Capture the cell that displays the provided text and extract its [x, y] central coordinate. 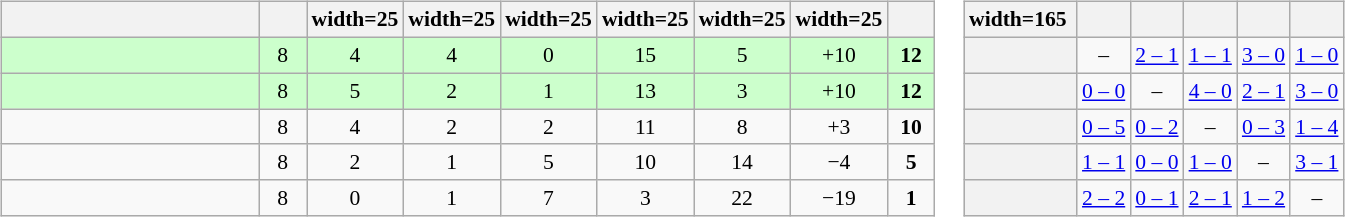
0 – 1 [1156, 198]
−4 [838, 162]
2 – 2 [1104, 198]
13 [646, 91]
11 [646, 127]
−19 [838, 198]
15 [646, 55]
4 – 0 [1210, 91]
0 – 5 [1104, 127]
1 – 2 [1264, 198]
22 [742, 198]
width=165 [1020, 20]
0 – 3 [1264, 127]
1 – 4 [1316, 127]
3 – 1 [1316, 162]
7 [548, 198]
14 [742, 162]
0 – 2 [1156, 127]
+3 [838, 127]
